Extract the (x, y) coordinate from the center of the cell holding the provided text.  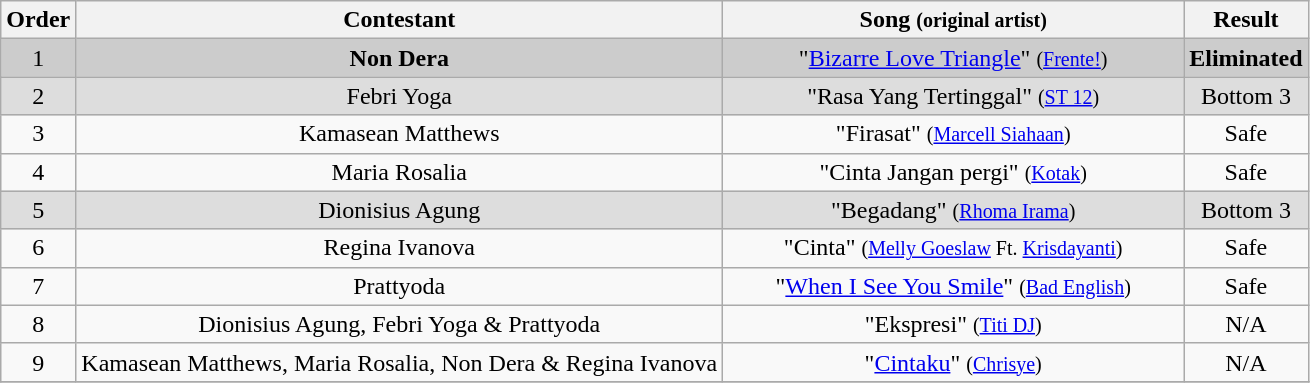
Eliminated (1246, 58)
Non Dera (400, 58)
9 (38, 362)
7 (38, 286)
"Begadang" (Rhoma Irama) (954, 210)
Contestant (400, 20)
Maria Rosalia (400, 172)
8 (38, 324)
"When I See You Smile" (Bad English) (954, 286)
6 (38, 248)
"Bizarre Love Triangle" (Frente!) (954, 58)
"Rasa Yang Tertinggal" (ST 12) (954, 96)
Song (original artist) (954, 20)
"Ekspresi" (Titi DJ) (954, 324)
"Cinta" (Melly Goeslaw Ft. Krisdayanti) (954, 248)
Order (38, 20)
"Cintaku" (Chrisye) (954, 362)
Kamasean Matthews, Maria Rosalia, Non Dera & Regina Ivanova (400, 362)
5 (38, 210)
"Cinta Jangan pergi" (Kotak) (954, 172)
1 (38, 58)
"Firasat" (Marcell Siahaan) (954, 134)
Kamasean Matthews (400, 134)
Result (1246, 20)
Prattyoda (400, 286)
Dionisius Agung (400, 210)
3 (38, 134)
4 (38, 172)
2 (38, 96)
Dionisius Agung, Febri Yoga & Prattyoda (400, 324)
Regina Ivanova (400, 248)
Febri Yoga (400, 96)
